Determine the [X, Y] coordinate at the center of the cell enclosing the given text.  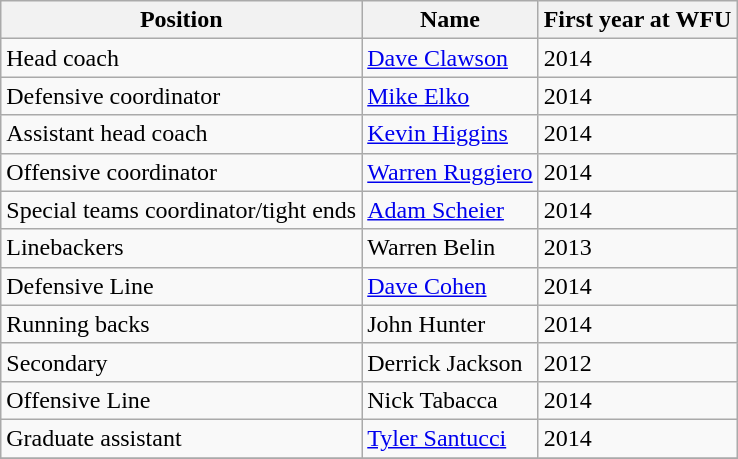
Assistant head coach [182, 134]
Mike Elko [450, 96]
Graduate assistant [182, 438]
Secondary [182, 362]
Head coach [182, 58]
Warren Ruggiero [450, 172]
Dave Cohen [450, 286]
Tyler Santucci [450, 438]
John Hunter [450, 324]
2012 [638, 362]
Defensive Line [182, 286]
Nick Tabacca [450, 400]
Running backs [182, 324]
Offensive coordinator [182, 172]
Special teams coordinator/tight ends [182, 210]
Offensive Line [182, 400]
Kevin Higgins [450, 134]
Adam Scheier [450, 210]
Derrick Jackson [450, 362]
Name [450, 20]
2013 [638, 248]
Defensive coordinator [182, 96]
Position [182, 20]
Warren Belin [450, 248]
Dave Clawson [450, 58]
Linebackers [182, 248]
First year at WFU [638, 20]
